From the cell containing the given text, extract its center point as (X, Y) coordinate. 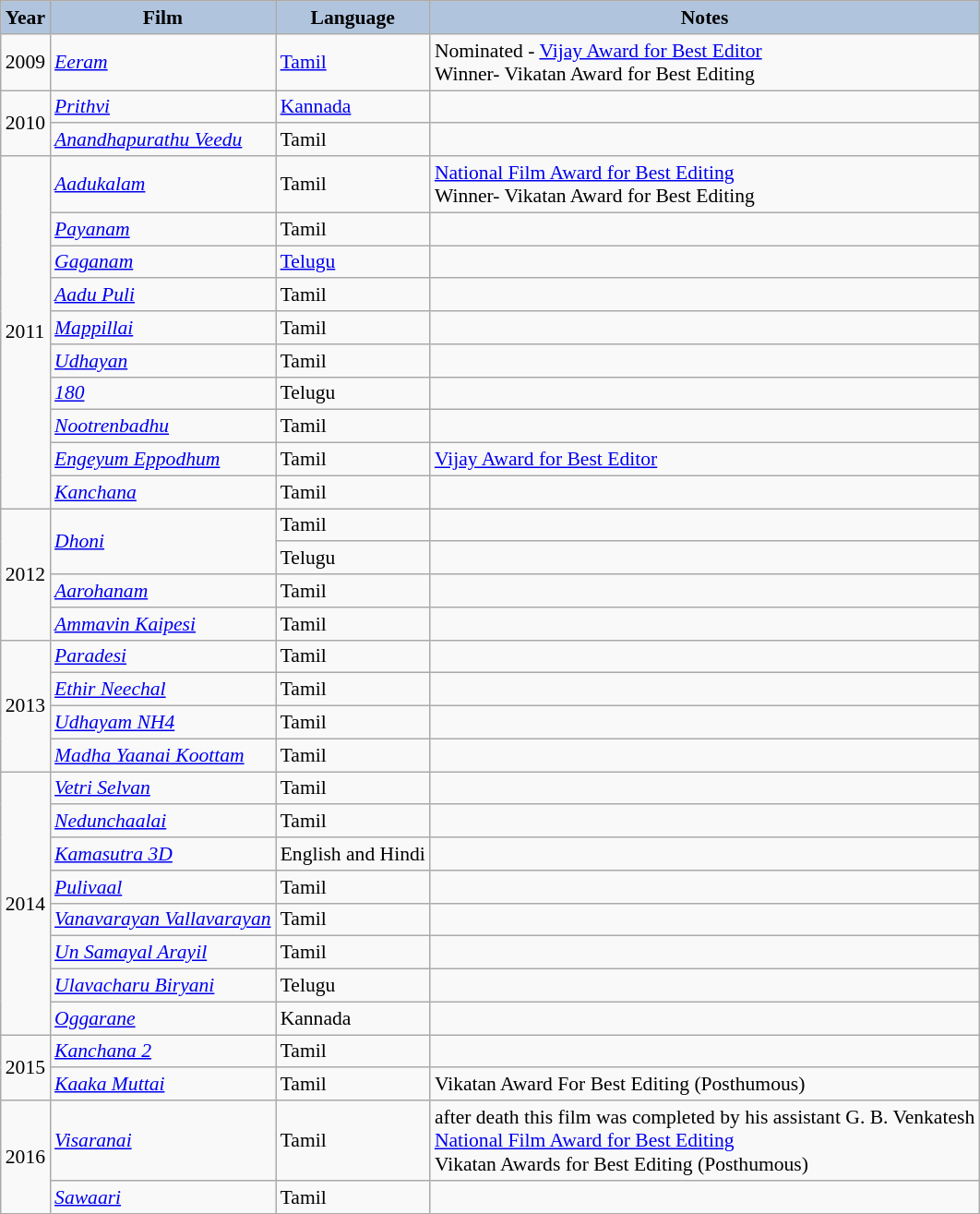
Oggarane (162, 1018)
Visaranai (162, 1141)
Kaaka Muttai (162, 1085)
Aadukalam (162, 185)
Nominated - Vijay Award for Best EditorWinner- Vikatan Award for Best Editing (705, 63)
Paradesi (162, 656)
2013 (26, 705)
Mappillai (162, 328)
Aarohanam (162, 591)
Prithvi (162, 107)
Ammavin Kaipesi (162, 624)
Year (26, 18)
Udhayan (162, 361)
2010 (26, 124)
Vikatan Award For Best Editing (Posthumous) (705, 1085)
Notes (705, 18)
2016 (26, 1157)
Eeram (162, 63)
Nedunchaalai (162, 822)
Gaganam (162, 262)
Ethir Neechal (162, 690)
Film (162, 18)
after death this film was completed by his assistant G. B. VenkateshNational Film Award for Best EditingVikatan Awards for Best Editing (Posthumous) (705, 1141)
Madha Yaanai Koottam (162, 755)
Pulivaal (162, 887)
2012 (26, 574)
Kamasutra 3D (162, 854)
Sawaari (162, 1197)
English and Hindi (353, 854)
Nootrenbadhu (162, 427)
2011 (26, 332)
Payanam (162, 229)
Anandhapurathu Veedu (162, 140)
Vijay Award for Best Editor (705, 460)
Language (353, 18)
2015 (26, 1067)
Aadu Puli (162, 295)
2009 (26, 63)
180 (162, 393)
Udhayam NH4 (162, 723)
Kanchana 2 (162, 1052)
Vetri Selvan (162, 788)
Kanchana (162, 492)
Ulavacharu Biryani (162, 986)
Vanavarayan Vallavarayan (162, 920)
Engeyum Eppodhum (162, 460)
National Film Award for Best EditingWinner- Vikatan Award for Best Editing (705, 185)
Dhoni (162, 541)
2014 (26, 903)
Un Samayal Arayil (162, 953)
